Output the (x, y) coordinate of the center of the cell containing the given text.  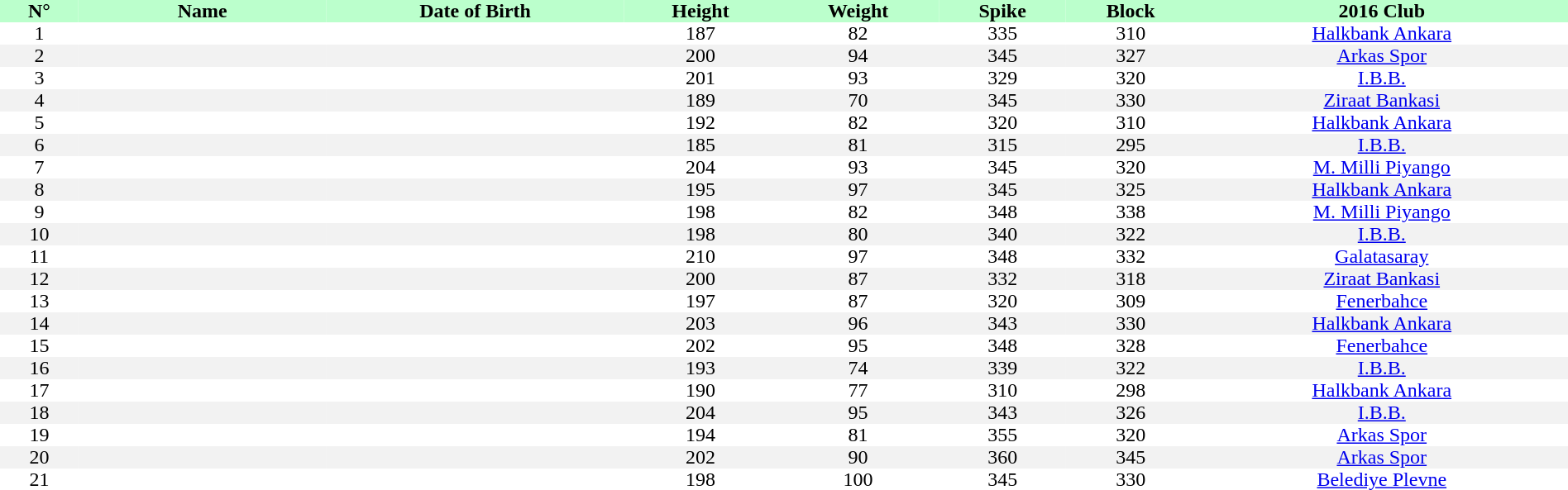
339 (1002, 369)
80 (858, 235)
190 (700, 390)
9 (40, 212)
355 (1002, 435)
315 (1002, 145)
Weight (858, 12)
189 (700, 101)
13 (40, 301)
Galatasaray (1382, 256)
15 (40, 345)
210 (700, 256)
12 (40, 279)
325 (1131, 190)
96 (858, 324)
192 (700, 122)
185 (700, 145)
74 (858, 369)
335 (1002, 33)
201 (700, 78)
18 (40, 413)
10 (40, 235)
340 (1002, 235)
Spike (1002, 12)
295 (1131, 145)
11 (40, 256)
194 (700, 435)
Height (700, 12)
197 (700, 301)
77 (858, 390)
94 (858, 56)
193 (700, 369)
17 (40, 390)
187 (700, 33)
195 (700, 190)
90 (858, 458)
5 (40, 122)
328 (1131, 345)
203 (700, 324)
6 (40, 145)
318 (1131, 279)
Block (1131, 12)
309 (1131, 301)
329 (1002, 78)
16 (40, 369)
8 (40, 190)
7 (40, 167)
2 (40, 56)
2016 Club (1382, 12)
326 (1131, 413)
Date of Birth (476, 12)
360 (1002, 458)
19 (40, 435)
4 (40, 101)
3 (40, 78)
Name (203, 12)
14 (40, 324)
327 (1131, 56)
20 (40, 458)
70 (858, 101)
338 (1131, 212)
1 (40, 33)
298 (1131, 390)
N° (40, 12)
